Extract the (X, Y) coordinate from the center of the cell holding the provided text.  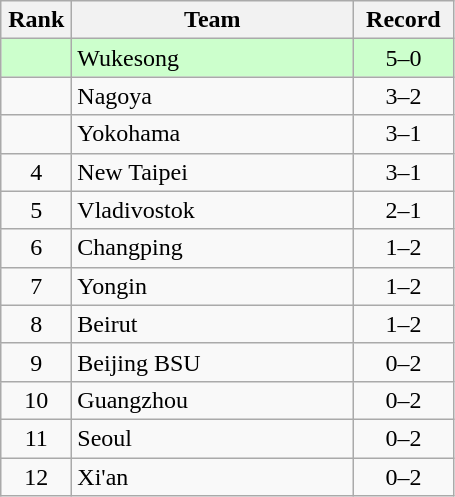
5 (36, 210)
Beijing BSU (212, 362)
12 (36, 477)
Record (404, 20)
Xi'an (212, 477)
6 (36, 248)
Rank (36, 20)
Nagoya (212, 96)
2–1 (404, 210)
New Taipei (212, 172)
3–2 (404, 96)
7 (36, 286)
10 (36, 400)
8 (36, 324)
Yongin (212, 286)
Vladivostok (212, 210)
4 (36, 172)
Changping (212, 248)
Team (212, 20)
Beirut (212, 324)
Guangzhou (212, 400)
9 (36, 362)
11 (36, 438)
Seoul (212, 438)
Yokohama (212, 134)
Wukesong (212, 58)
5–0 (404, 58)
